Detect which cell encompasses the target text, then output its (X, Y) center coordinate. 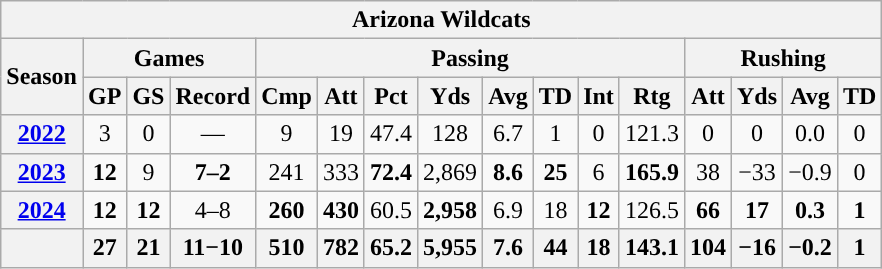
165.9 (652, 172)
8.6 (508, 172)
510 (287, 248)
143.1 (652, 248)
44 (555, 248)
11−10 (213, 248)
−33 (758, 172)
7.6 (508, 248)
17 (758, 210)
21 (148, 248)
782 (340, 248)
Arizona Wildcats (442, 20)
4–8 (213, 210)
GS (148, 96)
2,958 (450, 210)
6.9 (508, 210)
−0.9 (810, 172)
2023 (42, 172)
Cmp (287, 96)
47.4 (390, 134)
60.5 (390, 210)
3 (104, 134)
— (213, 134)
Passing (470, 58)
333 (340, 172)
19 (340, 134)
126.5 (652, 210)
2022 (42, 134)
65.2 (390, 248)
72.4 (390, 172)
241 (287, 172)
Rushing (782, 58)
430 (340, 210)
−16 (758, 248)
6 (599, 172)
38 (708, 172)
7–2 (213, 172)
GP (104, 96)
25 (555, 172)
Record (213, 96)
104 (708, 248)
121.3 (652, 134)
0.3 (810, 210)
2024 (42, 210)
Season (42, 77)
Int (599, 96)
−0.2 (810, 248)
2,869 (450, 172)
27 (104, 248)
66 (708, 210)
Games (168, 58)
128 (450, 134)
Rtg (652, 96)
0.0 (810, 134)
5,955 (450, 248)
Pct (390, 96)
260 (287, 210)
6.7 (508, 134)
